Output the [x, y] coordinate of the center of the cell containing the given text.  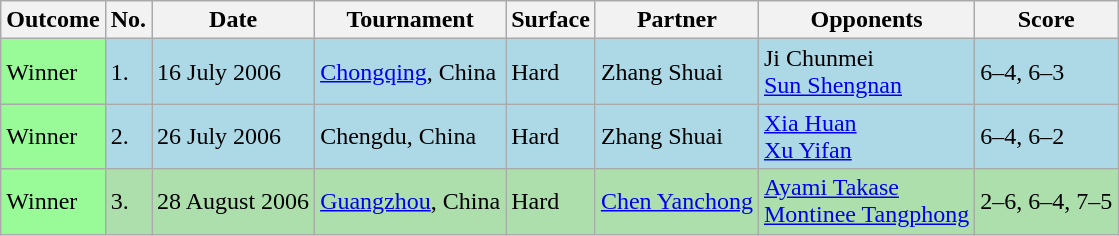
Ji Chunmei Sun Shengnan [866, 72]
Date [234, 20]
1. [128, 72]
2. [128, 136]
2–6, 6–4, 7–5 [1046, 202]
Tournament [410, 20]
Opponents [866, 20]
6–4, 6–3 [1046, 72]
28 August 2006 [234, 202]
No. [128, 20]
16 July 2006 [234, 72]
3. [128, 202]
Surface [551, 20]
Chen Yanchong [676, 202]
Chongqing, China [410, 72]
6–4, 6–2 [1046, 136]
Guangzhou, China [410, 202]
Partner [676, 20]
Score [1046, 20]
Ayami Takase Montinee Tangphong [866, 202]
Outcome [53, 20]
Xia Huan Xu Yifan [866, 136]
Chengdu, China [410, 136]
26 July 2006 [234, 136]
